Find where the given text appears and provide that cell's center as [x, y] coordinate. 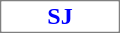
SJ [60, 17]
